For the text-containing cell, return its midpoint in (x, y) coordinate format. 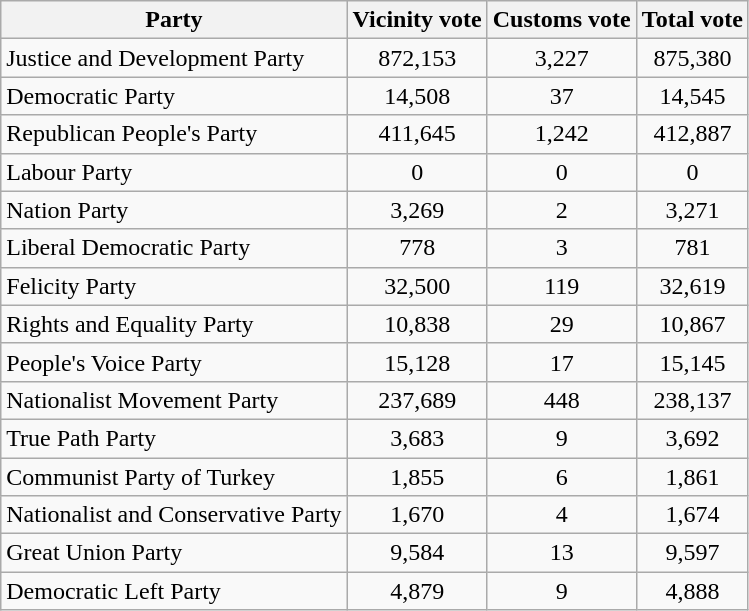
Republican People's Party (174, 134)
Nation Party (174, 210)
1,670 (417, 515)
3 (562, 248)
412,887 (692, 134)
14,508 (417, 96)
119 (562, 286)
9,584 (417, 553)
Liberal Democratic Party (174, 248)
Rights and Equality Party (174, 324)
Communist Party of Turkey (174, 477)
237,689 (417, 400)
4,888 (692, 591)
37 (562, 96)
Democratic Left Party (174, 591)
Labour Party (174, 172)
17 (562, 362)
People's Voice Party (174, 362)
778 (417, 248)
Party (174, 20)
Nationalist Movement Party (174, 400)
872,153 (417, 58)
448 (562, 400)
3,692 (692, 438)
1,861 (692, 477)
10,838 (417, 324)
32,619 (692, 286)
Customs vote (562, 20)
2 (562, 210)
9,597 (692, 553)
238,137 (692, 400)
3,269 (417, 210)
Felicity Party (174, 286)
Justice and Development Party (174, 58)
3,271 (692, 210)
True Path Party (174, 438)
781 (692, 248)
14,545 (692, 96)
3,683 (417, 438)
Total vote (692, 20)
32,500 (417, 286)
Democratic Party (174, 96)
15,128 (417, 362)
13 (562, 553)
6 (562, 477)
1,242 (562, 134)
Nationalist and Conservative Party (174, 515)
10,867 (692, 324)
875,380 (692, 58)
Great Union Party (174, 553)
411,645 (417, 134)
3,227 (562, 58)
4 (562, 515)
15,145 (692, 362)
4,879 (417, 591)
1,855 (417, 477)
29 (562, 324)
1,674 (692, 515)
Vicinity vote (417, 20)
